Locate the cell with the specified text and output its [x, y] center coordinate. 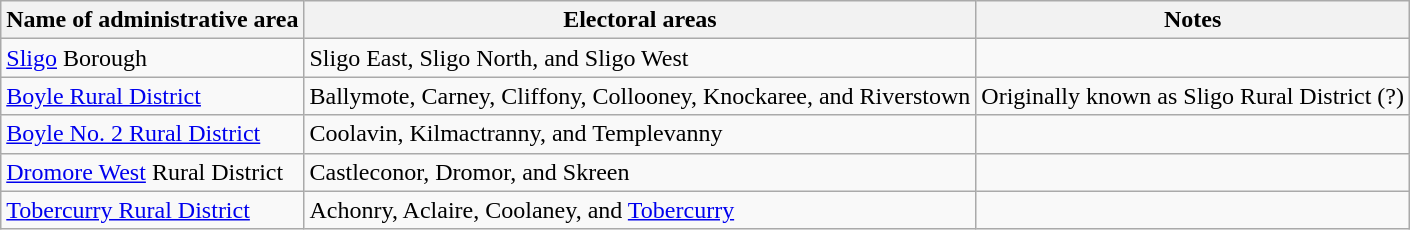
Boyle No. 2 Rural District [152, 134]
Tobercurry Rural District [152, 210]
Dromore West Rural District [152, 172]
Sligo East, Sligo North, and Sligo West [640, 58]
Electoral areas [640, 20]
Sligo Borough [152, 58]
Coolavin, Kilmactranny, and Templevanny [640, 134]
Boyle Rural District [152, 96]
Notes [1193, 20]
Castleconor, Dromor, and Skreen [640, 172]
Name of administrative area [152, 20]
Achonry, Aclaire, Coolaney, and Tobercurry [640, 210]
Originally known as Sligo Rural District (?) [1193, 96]
Ballymote, Carney, Cliffony, Collooney, Knockaree, and Riverstown [640, 96]
